Search for the cell housing the specified text and yield its (x, y) center coordinate. 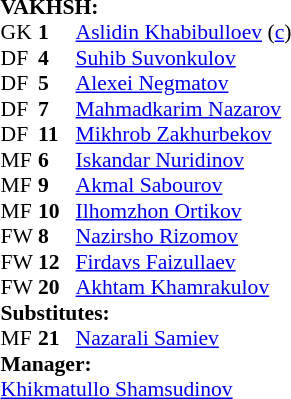
4 (57, 58)
7 (57, 109)
12 (57, 262)
10 (57, 211)
9 (57, 185)
11 (57, 135)
GK (20, 33)
1 (57, 33)
8 (57, 237)
5 (57, 83)
20 (57, 287)
21 (57, 339)
6 (57, 160)
